From the cell containing the given text, extract its center point as [X, Y] coordinate. 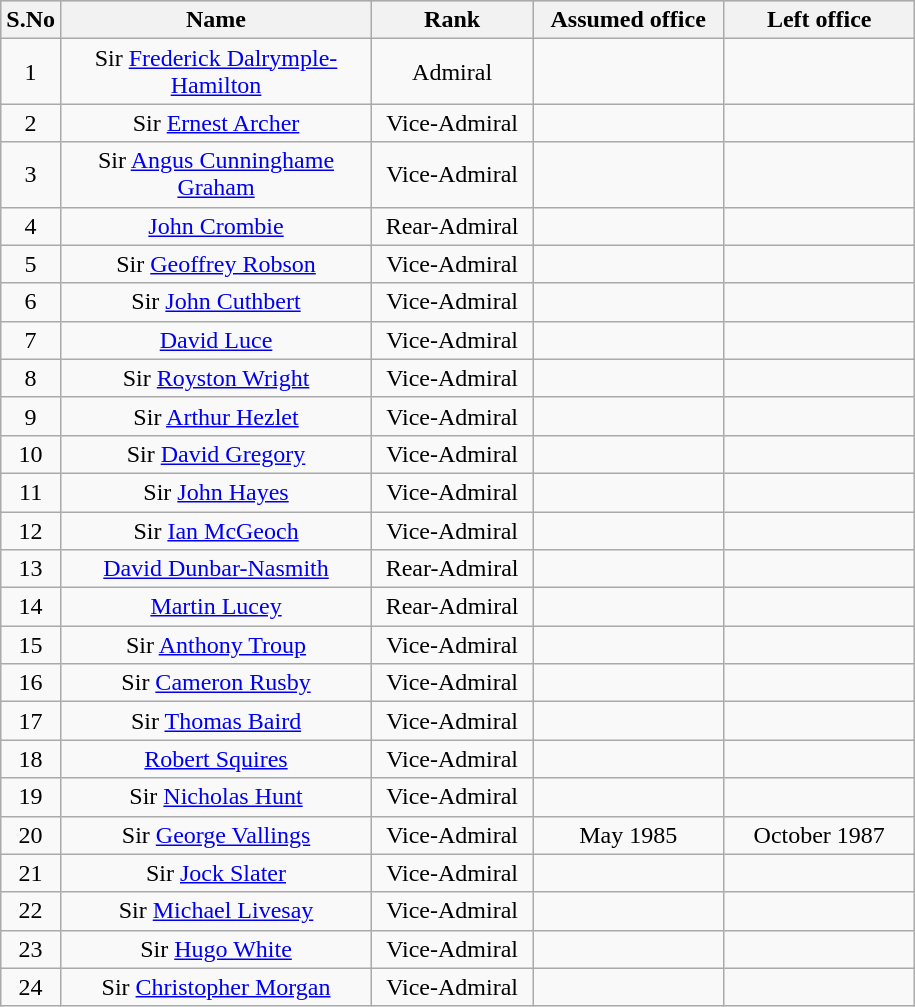
Sir John Hayes [216, 492]
Sir Michael Livesay [216, 911]
Admiral [452, 72]
Sir Christopher Morgan [216, 987]
15 [31, 645]
Robert Squires [216, 759]
9 [31, 416]
Left office [820, 20]
Sir Jock Slater [216, 873]
Sir George Vallings [216, 835]
5 [31, 264]
Sir Cameron Rusby [216, 683]
17 [31, 721]
Sir Hugo White [216, 949]
May 1985 [628, 835]
David Dunbar-Nasmith [216, 569]
Sir Ian McGeoch [216, 531]
3 [31, 174]
Sir John Cuthbert [216, 302]
21 [31, 873]
11 [31, 492]
22 [31, 911]
14 [31, 607]
20 [31, 835]
2 [31, 123]
10 [31, 454]
Assumed office [628, 20]
Sir Royston Wright [216, 378]
13 [31, 569]
Sir Ernest Archer [216, 123]
23 [31, 949]
Sir David Gregory [216, 454]
John Crombie [216, 226]
1 [31, 72]
16 [31, 683]
Rank [452, 20]
8 [31, 378]
Name [216, 20]
Sir Geoffrey Robson [216, 264]
7 [31, 340]
12 [31, 531]
19 [31, 797]
Sir Arthur Hezlet [216, 416]
6 [31, 302]
October 1987 [820, 835]
4 [31, 226]
18 [31, 759]
David Luce [216, 340]
Sir Anthony Troup [216, 645]
S.No [31, 20]
Sir Frederick Dalrymple-Hamilton [216, 72]
Sir Thomas Baird [216, 721]
24 [31, 987]
Martin Lucey [216, 607]
Sir Nicholas Hunt [216, 797]
Sir Angus Cunninghame Graham [216, 174]
